For the text-containing cell, return its midpoint in (x, y) coordinate format. 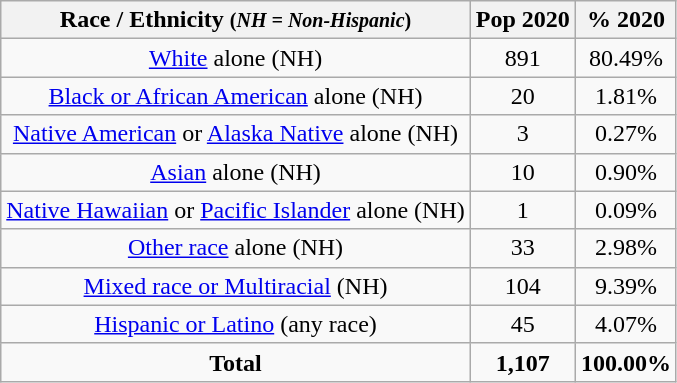
% 2020 (626, 20)
3 (522, 134)
891 (522, 58)
Native Hawaiian or Pacific Islander alone (NH) (236, 210)
Asian alone (NH) (236, 172)
Black or African American alone (NH) (236, 96)
45 (522, 324)
104 (522, 286)
2.98% (626, 248)
100.00% (626, 362)
Mixed race or Multiracial (NH) (236, 286)
1.81% (626, 96)
0.90% (626, 172)
80.49% (626, 58)
0.09% (626, 210)
1,107 (522, 362)
White alone (NH) (236, 58)
0.27% (626, 134)
Hispanic or Latino (any race) (236, 324)
Native American or Alaska Native alone (NH) (236, 134)
Race / Ethnicity (NH = Non-Hispanic) (236, 20)
33 (522, 248)
Pop 2020 (522, 20)
1 (522, 210)
Total (236, 362)
10 (522, 172)
4.07% (626, 324)
9.39% (626, 286)
Other race alone (NH) (236, 248)
20 (522, 96)
